Return [X, Y] of the center of cell containing provided text 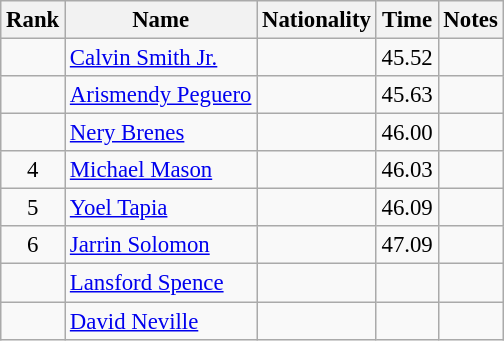
5 [33, 208]
Rank [33, 20]
Time [407, 20]
David Neville [161, 321]
46.03 [407, 170]
45.52 [407, 58]
47.09 [407, 245]
Michael Mason [161, 170]
Arismendy Peguero [161, 95]
Notes [470, 20]
46.09 [407, 208]
Yoel Tapia [161, 208]
6 [33, 245]
Jarrin Solomon [161, 245]
Nery Brenes [161, 133]
45.63 [407, 95]
46.00 [407, 133]
4 [33, 170]
Lansford Spence [161, 283]
Nationality [316, 20]
Name [161, 20]
Calvin Smith Jr. [161, 58]
